Search for the cell housing the specified text and yield its [x, y] center coordinate. 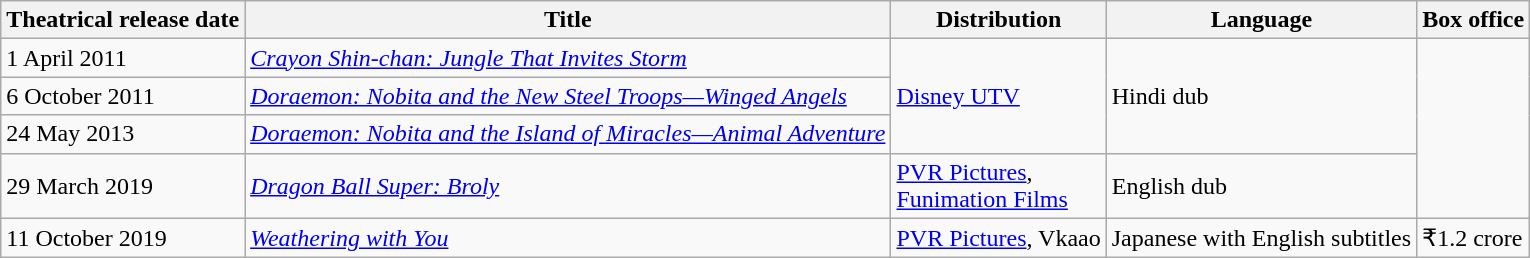
Title [568, 20]
₹1.2 crore [1474, 238]
Disney UTV [998, 96]
11 October 2019 [123, 238]
Language [1261, 20]
Hindi dub [1261, 96]
PVR Pictures,Funimation Films [998, 186]
English dub [1261, 186]
6 October 2011 [123, 96]
Theatrical release date [123, 20]
Crayon Shin-chan: Jungle That Invites Storm [568, 58]
Doraemon: Nobita and the Island of Miracles—Animal Adventure [568, 134]
Doraemon: Nobita and the New Steel Troops—Winged Angels [568, 96]
24 May 2013 [123, 134]
Box office [1474, 20]
Distribution [998, 20]
Weathering with You [568, 238]
1 April 2011 [123, 58]
29 March 2019 [123, 186]
PVR Pictures, Vkaao [998, 238]
Japanese with English subtitles [1261, 238]
Dragon Ball Super: Broly [568, 186]
